Return the [X, Y] coordinate for the center point of the cell that contains the specified text.  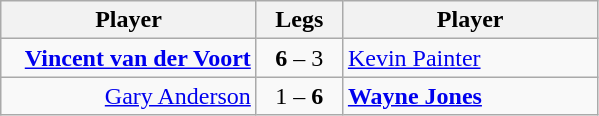
Legs [299, 20]
1 – 6 [299, 96]
Gary Anderson [129, 96]
Vincent van der Voort [129, 58]
6 – 3 [299, 58]
Wayne Jones [470, 96]
Kevin Painter [470, 58]
